Determine the [X, Y] coordinate at the center of the cell enclosing the given text.  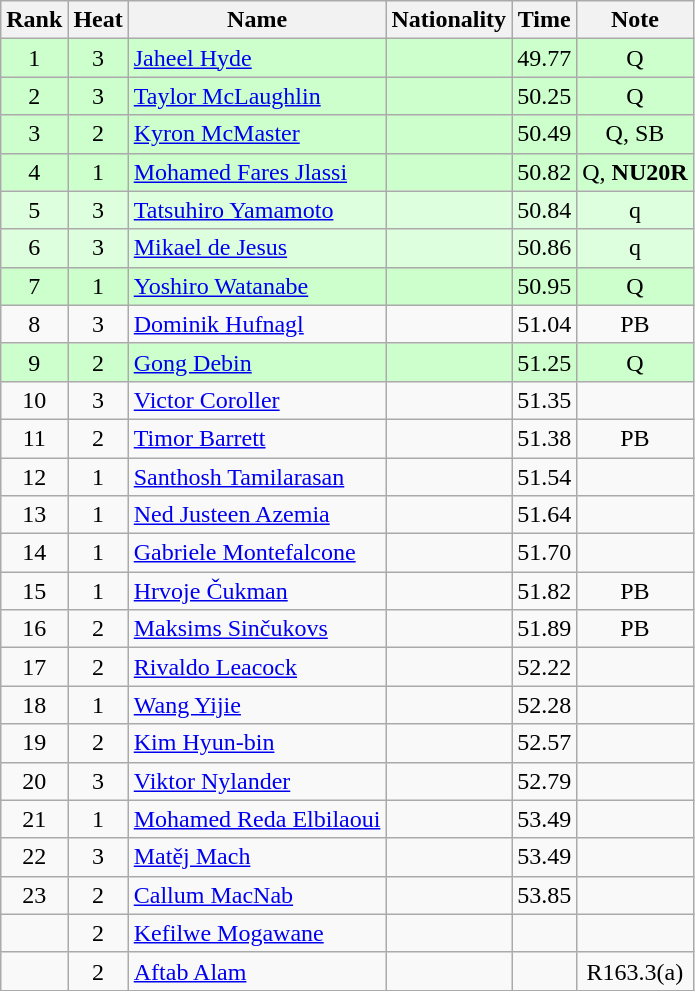
Gong Debin [257, 362]
50.82 [544, 172]
52.79 [544, 781]
Santhosh Tamilarasan [257, 477]
13 [34, 515]
Tatsuhiro Yamamoto [257, 210]
Mohamed Reda Elbilaoui [257, 819]
4 [34, 172]
Matěj Mach [257, 857]
Yoshiro Watanabe [257, 286]
Mikael de Jesus [257, 248]
Name [257, 20]
51.25 [544, 362]
15 [34, 591]
18 [34, 705]
Rank [34, 20]
51.54 [544, 477]
Time [544, 20]
14 [34, 553]
Dominik Hufnagl [257, 324]
Kyron McMaster [257, 134]
Mohamed Fares Jlassi [257, 172]
Gabriele Montefalcone [257, 553]
5 [34, 210]
Timor Barrett [257, 438]
51.35 [544, 400]
53.85 [544, 895]
6 [34, 248]
Note [635, 20]
22 [34, 857]
7 [34, 286]
50.49 [544, 134]
52.28 [544, 705]
Kefilwe Mogawane [257, 933]
51.04 [544, 324]
9 [34, 362]
Viktor Nylander [257, 781]
20 [34, 781]
Nationality [449, 20]
Ned Justeen Azemia [257, 515]
Heat [98, 20]
10 [34, 400]
Aftab Alam [257, 971]
R163.3(a) [635, 971]
Jaheel Hyde [257, 58]
Wang Yijie [257, 705]
50.25 [544, 96]
52.22 [544, 667]
Callum MacNab [257, 895]
Victor Coroller [257, 400]
50.86 [544, 248]
51.82 [544, 591]
17 [34, 667]
52.57 [544, 743]
8 [34, 324]
51.89 [544, 629]
Q, SB [635, 134]
Hrvoje Čukman [257, 591]
Rivaldo Leacock [257, 667]
12 [34, 477]
Q, NU20R [635, 172]
49.77 [544, 58]
50.95 [544, 286]
23 [34, 895]
51.64 [544, 515]
19 [34, 743]
Taylor McLaughlin [257, 96]
51.38 [544, 438]
16 [34, 629]
Maksims Sinčukovs [257, 629]
Kim Hyun-bin [257, 743]
11 [34, 438]
51.70 [544, 553]
50.84 [544, 210]
21 [34, 819]
